Locate the cell with the specified text and output its (x, y) center coordinate. 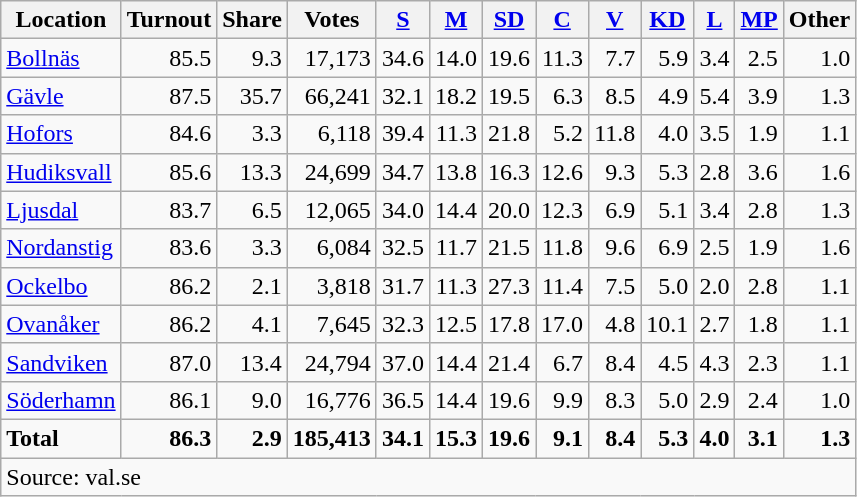
34.7 (402, 172)
34.6 (402, 58)
13.4 (252, 362)
Ljusdal (61, 210)
86.1 (169, 400)
S (402, 20)
1.8 (759, 324)
3.1 (759, 438)
20.0 (510, 210)
17.8 (510, 324)
8.3 (615, 400)
185,413 (332, 438)
83.7 (169, 210)
4.9 (668, 96)
27.3 (510, 286)
11.4 (562, 286)
12.5 (456, 324)
34.0 (402, 210)
2.1 (252, 286)
17.0 (562, 324)
Votes (332, 20)
85.6 (169, 172)
21.4 (510, 362)
2.0 (714, 286)
Bollnäs (61, 58)
85.5 (169, 58)
Location (61, 20)
5.1 (668, 210)
7.7 (615, 58)
87.5 (169, 96)
Nordanstig (61, 248)
36.5 (402, 400)
Ovanåker (61, 324)
10.1 (668, 324)
2.7 (714, 324)
86.3 (169, 438)
Share (252, 20)
Hofors (61, 134)
4.3 (714, 362)
6.5 (252, 210)
39.4 (402, 134)
5.9 (668, 58)
9.9 (562, 400)
66,241 (332, 96)
SD (510, 20)
6,084 (332, 248)
13.3 (252, 172)
6,118 (332, 134)
3.9 (759, 96)
16.3 (510, 172)
3.5 (714, 134)
4.5 (668, 362)
21.5 (510, 248)
13.8 (456, 172)
6.3 (562, 96)
9.1 (562, 438)
C (562, 20)
Ockelbo (61, 286)
Turnout (169, 20)
2.3 (759, 362)
2.4 (759, 400)
Gävle (61, 96)
3.6 (759, 172)
Hudiksvall (61, 172)
24,794 (332, 362)
9.0 (252, 400)
32.5 (402, 248)
12,065 (332, 210)
Total (61, 438)
7,645 (332, 324)
4.8 (615, 324)
Söderhamn (61, 400)
31.7 (402, 286)
11.7 (456, 248)
14.0 (456, 58)
12.3 (562, 210)
8.5 (615, 96)
4.1 (252, 324)
7.5 (615, 286)
83.6 (169, 248)
32.3 (402, 324)
5.4 (714, 96)
35.7 (252, 96)
19.5 (510, 96)
KD (668, 20)
Sandviken (61, 362)
16,776 (332, 400)
21.8 (510, 134)
Source: val.se (428, 477)
12.6 (562, 172)
3,818 (332, 286)
15.3 (456, 438)
84.6 (169, 134)
Other (819, 20)
V (615, 20)
18.2 (456, 96)
17,173 (332, 58)
32.1 (402, 96)
87.0 (169, 362)
M (456, 20)
37.0 (402, 362)
MP (759, 20)
34.1 (402, 438)
6.7 (562, 362)
5.2 (562, 134)
L (714, 20)
24,699 (332, 172)
9.6 (615, 248)
